From the cell containing the given text, extract its center point as [x, y] coordinate. 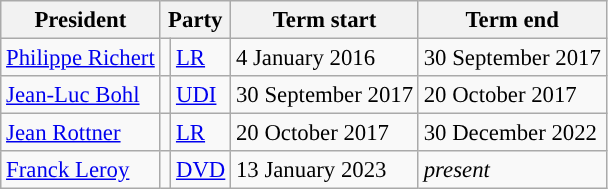
Philippe Richert [80, 58]
Jean-Luc Bohl [80, 95]
present [512, 170]
President [80, 20]
30 December 2022 [512, 133]
Term end [512, 20]
DVD [201, 170]
13 January 2023 [325, 170]
Franck Leroy [80, 170]
4 January 2016 [325, 58]
Term start [325, 20]
Jean Rottner [80, 133]
Party [196, 20]
UDI [201, 95]
